Provide the [X, Y] coordinate of the cell's center where the given text is located.  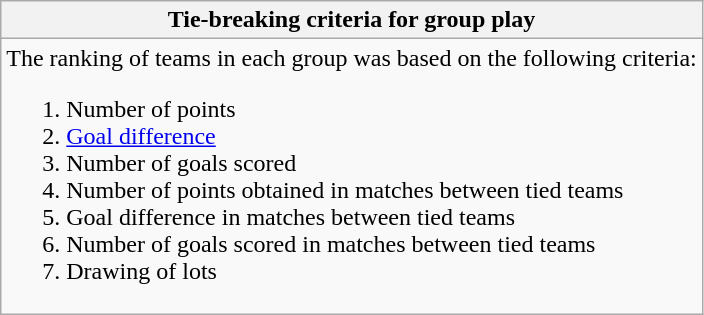
Tie-breaking criteria for group play [352, 20]
